Scan for the cell matching the given text and deliver its [X, Y] coordinate at center. 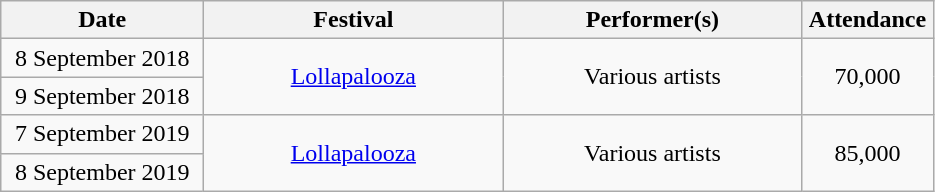
7 September 2019 [102, 134]
Attendance [868, 20]
Performer(s) [652, 20]
Festival [354, 20]
85,000 [868, 153]
9 September 2018 [102, 96]
70,000 [868, 77]
8 September 2019 [102, 172]
8 September 2018 [102, 58]
Date [102, 20]
